From the cell containing the given text, extract its center point as [X, Y] coordinate. 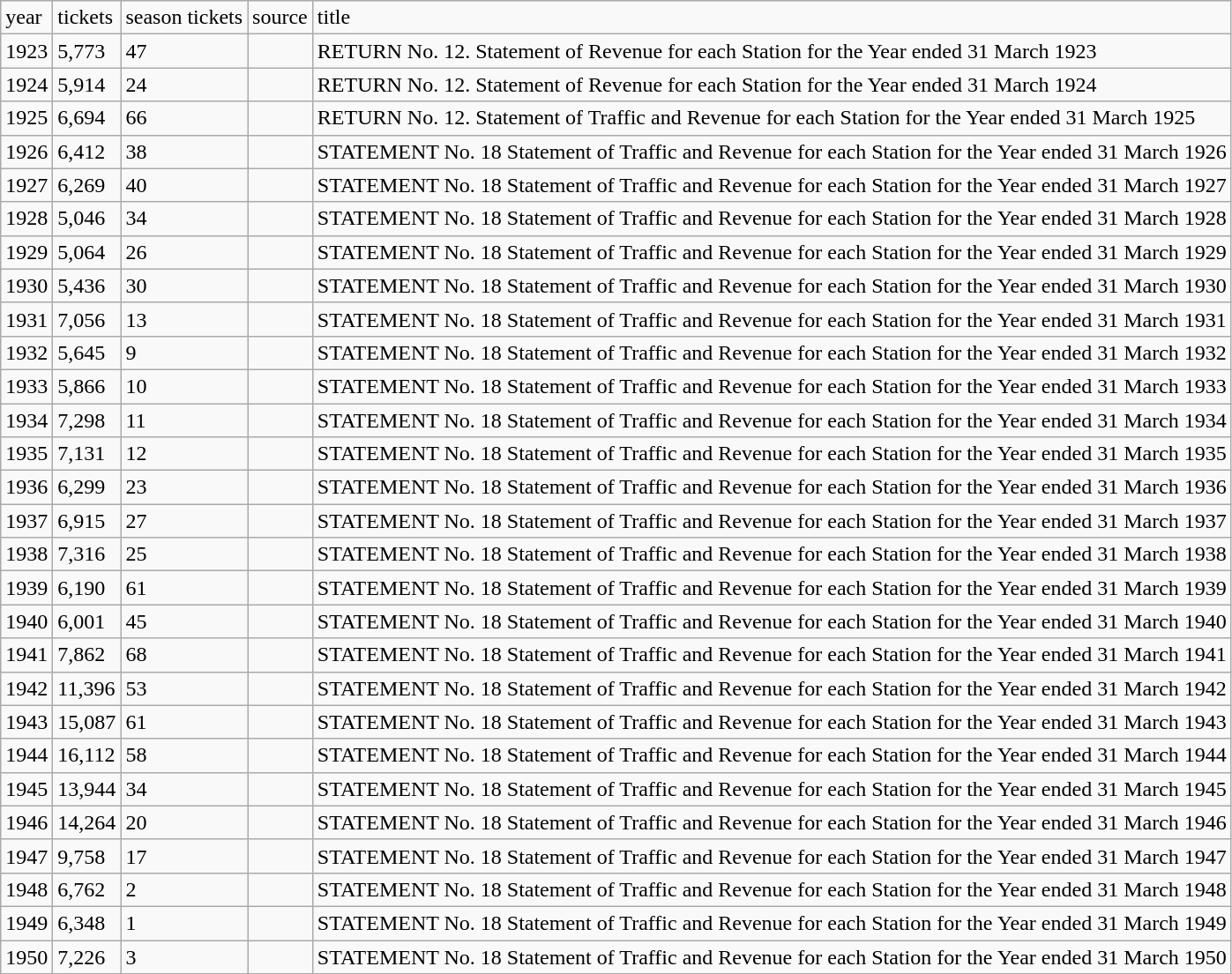
7,131 [86, 454]
20 [184, 822]
STATEMENT No. 18 Statement of Traffic and Revenue for each Station for the Year ended 31 March 1942 [772, 688]
1947 [26, 856]
STATEMENT No. 18 Statement of Traffic and Revenue for each Station for the Year ended 31 March 1946 [772, 822]
53 [184, 688]
1925 [26, 118]
STATEMENT No. 18 Statement of Traffic and Revenue for each Station for the Year ended 31 March 1926 [772, 152]
5,645 [86, 353]
9,758 [86, 856]
5,046 [86, 219]
1930 [26, 286]
STATEMENT No. 18 Statement of Traffic and Revenue for each Station for the Year ended 31 March 1928 [772, 219]
STATEMENT No. 18 Statement of Traffic and Revenue for each Station for the Year ended 31 March 1943 [772, 722]
11 [184, 420]
1928 [26, 219]
6,001 [86, 621]
7,226 [86, 956]
5,866 [86, 386]
1 [184, 923]
6,694 [86, 118]
25 [184, 554]
1935 [26, 454]
STATEMENT No. 18 Statement of Traffic and Revenue for each Station for the Year ended 31 March 1945 [772, 789]
6,412 [86, 152]
7,056 [86, 319]
5,436 [86, 286]
14,264 [86, 822]
3 [184, 956]
STATEMENT No. 18 Statement of Traffic and Revenue for each Station for the Year ended 31 March 1940 [772, 621]
1927 [26, 185]
STATEMENT No. 18 Statement of Traffic and Revenue for each Station for the Year ended 31 March 1936 [772, 487]
1944 [26, 755]
1942 [26, 688]
5,064 [86, 252]
STATEMENT No. 18 Statement of Traffic and Revenue for each Station for the Year ended 31 March 1934 [772, 420]
1941 [26, 655]
10 [184, 386]
STATEMENT No. 18 Statement of Traffic and Revenue for each Station for the Year ended 31 March 1933 [772, 386]
1949 [26, 923]
30 [184, 286]
6,190 [86, 588]
11,396 [86, 688]
1929 [26, 252]
13,944 [86, 789]
STATEMENT No. 18 Statement of Traffic and Revenue for each Station for the Year ended 31 March 1941 [772, 655]
RETURN No. 12. Statement of Revenue for each Station for the Year ended 31 March 1924 [772, 85]
24 [184, 85]
STATEMENT No. 18 Statement of Traffic and Revenue for each Station for the Year ended 31 March 1935 [772, 454]
1946 [26, 822]
27 [184, 521]
1939 [26, 588]
STATEMENT No. 18 Statement of Traffic and Revenue for each Station for the Year ended 31 March 1949 [772, 923]
STATEMENT No. 18 Statement of Traffic and Revenue for each Station for the Year ended 31 March 1939 [772, 588]
2 [184, 889]
9 [184, 353]
6,269 [86, 185]
RETURN No. 12. Statement of Traffic and Revenue for each Station for the Year ended 31 March 1925 [772, 118]
STATEMENT No. 18 Statement of Traffic and Revenue for each Station for the Year ended 31 March 1950 [772, 956]
STATEMENT No. 18 Statement of Traffic and Revenue for each Station for the Year ended 31 March 1937 [772, 521]
STATEMENT No. 18 Statement of Traffic and Revenue for each Station for the Year ended 31 March 1944 [772, 755]
1938 [26, 554]
1926 [26, 152]
13 [184, 319]
15,087 [86, 722]
7,316 [86, 554]
source [280, 18]
16,112 [86, 755]
1937 [26, 521]
year [26, 18]
STATEMENT No. 18 Statement of Traffic and Revenue for each Station for the Year ended 31 March 1932 [772, 353]
58 [184, 755]
7,298 [86, 420]
STATEMENT No. 18 Statement of Traffic and Revenue for each Station for the Year ended 31 March 1931 [772, 319]
STATEMENT No. 18 Statement of Traffic and Revenue for each Station for the Year ended 31 March 1930 [772, 286]
6,299 [86, 487]
23 [184, 487]
1933 [26, 386]
STATEMENT No. 18 Statement of Traffic and Revenue for each Station for the Year ended 31 March 1929 [772, 252]
17 [184, 856]
1923 [26, 51]
66 [184, 118]
5,914 [86, 85]
1932 [26, 353]
47 [184, 51]
40 [184, 185]
6,348 [86, 923]
68 [184, 655]
tickets [86, 18]
6,915 [86, 521]
1936 [26, 487]
season tickets [184, 18]
1924 [26, 85]
1950 [26, 956]
STATEMENT No. 18 Statement of Traffic and Revenue for each Station for the Year ended 31 March 1927 [772, 185]
1934 [26, 420]
STATEMENT No. 18 Statement of Traffic and Revenue for each Station for the Year ended 31 March 1938 [772, 554]
1943 [26, 722]
STATEMENT No. 18 Statement of Traffic and Revenue for each Station for the Year ended 31 March 1947 [772, 856]
1945 [26, 789]
7,862 [86, 655]
12 [184, 454]
38 [184, 152]
6,762 [86, 889]
1931 [26, 319]
5,773 [86, 51]
1940 [26, 621]
26 [184, 252]
title [772, 18]
45 [184, 621]
RETURN No. 12. Statement of Revenue for each Station for the Year ended 31 March 1923 [772, 51]
1948 [26, 889]
STATEMENT No. 18 Statement of Traffic and Revenue for each Station for the Year ended 31 March 1948 [772, 889]
